Return [X, Y] of the center of cell containing provided text 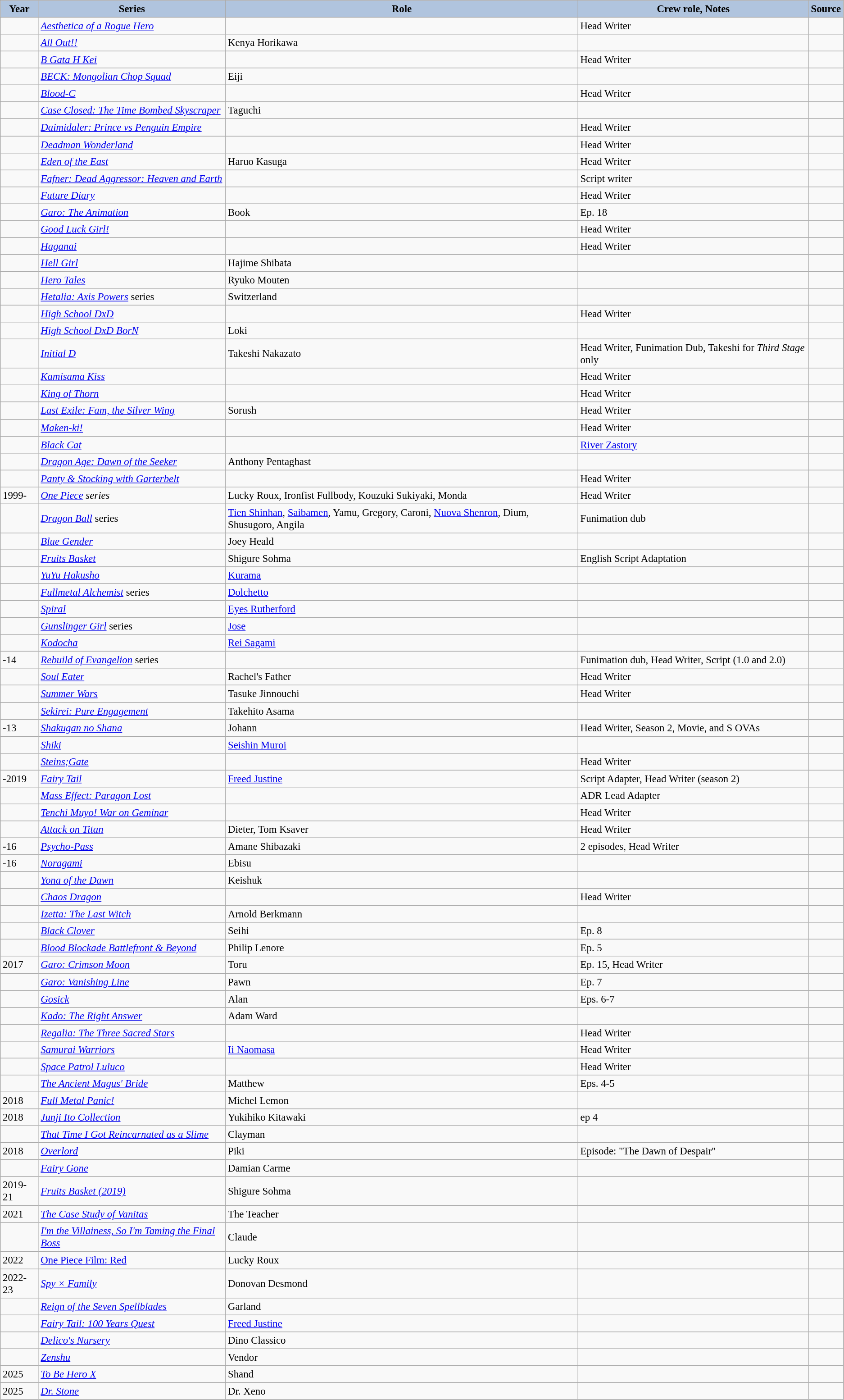
-2019 [19, 779]
Book [402, 212]
Seihi [402, 931]
2021 [19, 1214]
2022-23 [19, 1283]
Panty & Stocking with Garterbelt [132, 479]
Taguchi [402, 110]
Shand [402, 1374]
Dragon Age: Dawn of the Seeker [132, 461]
Joey Heald [402, 542]
2017 [19, 965]
Gunslinger Girl series [132, 626]
Head Writer, Funimation Dub, Takeshi for Third Stage only [693, 354]
Rei Sagami [402, 643]
Takehito Asama [402, 711]
Eyes Rutherford [402, 609]
Amane Shibazaki [402, 846]
Regalia: The Three Sacred Stars [132, 1033]
Kado: The Right Answer [132, 1016]
Script Adapter, Head Writer (season 2) [693, 779]
ADR Lead Adapter [693, 796]
Claude [402, 1237]
Future Diary [132, 195]
Hell Girl [132, 263]
Garo: Vanishing Line [132, 982]
Role [402, 9]
Good Luck Girl! [132, 229]
YuYu Hakusho [132, 575]
All Out!! [132, 43]
Keishuk [402, 880]
Switzerland [402, 297]
Aesthetica of a Rogue Hero [132, 26]
Deadman Wonderland [132, 145]
Yukihiko Kitawaki [402, 1117]
Johann [402, 728]
I'm the Villainess, So I'm Taming the Final Boss [132, 1237]
Overlord [132, 1151]
Mass Effect: Paragon Lost [132, 796]
Kurama [402, 575]
Hajime Shibata [402, 263]
One Piece series [132, 496]
Space Patrol Luluco [132, 1067]
Fairy Tail [132, 779]
Yona of the Dawn [132, 880]
Last Exile: Fam, the Silver Wing [132, 411]
English Script Adaptation [693, 558]
Dieter, Tom Ksaver [402, 830]
Fairy Tail: 100 Years Quest [132, 1323]
Kenya Horikawa [402, 43]
Episode: "The Dawn of Despair" [693, 1151]
Ep. 8 [693, 931]
Tasuke Jinnouchi [402, 694]
Lucky Roux [402, 1260]
The Case Study of Vanitas [132, 1214]
Hetalia: Axis Powers series [132, 297]
Izetta: The Last Witch [132, 914]
Ebisu [402, 863]
2 episodes, Head Writer [693, 846]
That Time I Got Reincarnated as a Slime [132, 1135]
Eiji [402, 77]
Full Metal Panic! [132, 1100]
Alan [402, 999]
Crew role, Notes [693, 9]
One Piece Film: Red [132, 1260]
1999- [19, 496]
Garland [402, 1306]
Lucky Roux, Ironfist Fullbody, Kouzuki Sukiyaki, Monda [402, 496]
Black Cat [132, 445]
Clayman [402, 1135]
Sorush [402, 411]
Kamisama Kiss [132, 377]
Dr. Stone [132, 1391]
Ryuko Mouten [402, 280]
Matthew [402, 1084]
Tien Shinhan, Saibamen, Yamu, Gregory, Caroni, Nuova Shenron, Dium, Shusugoro, Angila [402, 518]
Toru [402, 965]
Haganai [132, 246]
Garo: Crimson Moon [132, 965]
Head Writer, Season 2, Movie, and S OVAs [693, 728]
Fairy Gone [132, 1168]
High School DxD BorN [132, 331]
Psycho-Pass [132, 846]
Damian Carme [402, 1168]
Dr. Xeno [402, 1391]
Fafner: Dead Aggressor: Heaven and Earth [132, 178]
Michel Lemon [402, 1100]
Shiki [132, 745]
To Be Hero X [132, 1374]
Shakugan no Shana [132, 728]
Seishin Muroi [402, 745]
Delico's Nursery [132, 1340]
The Ancient Magus' Bride [132, 1084]
Sekirei: Pure Engagement [132, 711]
Steins;Gate [132, 762]
ep 4 [693, 1117]
Pawn [402, 982]
Daimidaler: Prince vs Penguin Empire [132, 128]
-14 [19, 660]
2019-21 [19, 1191]
Soul Eater [132, 677]
Initial D [132, 354]
High School DxD [132, 314]
Black Clover [132, 931]
Eden of the East [132, 161]
Blood-C [132, 94]
Kodocha [132, 643]
Eps. 4-5 [693, 1084]
Arnold Berkmann [402, 914]
Spy × Family [132, 1283]
Jose [402, 626]
Ep. 7 [693, 982]
Eps. 6-7 [693, 999]
Funimation dub, Head Writer, Script (1.0 and 2.0) [693, 660]
Script writer [693, 178]
Gosick [132, 999]
Anthony Pentaghast [402, 461]
-13 [19, 728]
Funimation dub [693, 518]
Junji Ito Collection [132, 1117]
Samurai Warriors [132, 1050]
Ep. 18 [693, 212]
River Zastory [693, 445]
Vendor [402, 1357]
Maken-ki! [132, 428]
Attack on Titan [132, 830]
Dino Classico [402, 1340]
Spiral [132, 609]
Dolchetto [402, 593]
Dragon Ball series [132, 518]
Source [826, 9]
Rachel's Father [402, 677]
Takeshi Nakazato [402, 354]
Adam Ward [402, 1016]
Blue Gender [132, 542]
Rebuild of Evangelion series [132, 660]
Ep. 5 [693, 948]
Loki [402, 331]
Summer Wars [132, 694]
Tenchi Muyo! War on Geminar [132, 812]
Ii Naomasa [402, 1050]
Series [132, 9]
B Gata H Kei [132, 60]
Garo: The Animation [132, 212]
Fullmetal Alchemist series [132, 593]
Hero Tales [132, 280]
Donovan Desmond [402, 1283]
Piki [402, 1151]
Fruits Basket (2019) [132, 1191]
2022 [19, 1260]
The Teacher [402, 1214]
Reign of the Seven Spellblades [132, 1306]
King of Thorn [132, 394]
Fruits Basket [132, 558]
Blood Blockade Battlefront & Beyond [132, 948]
Year [19, 9]
Zenshu [132, 1357]
BECK: Mongolian Chop Squad [132, 77]
Ep. 15, Head Writer [693, 965]
Noragami [132, 863]
Haruo Kasuga [402, 161]
Philip Lenore [402, 948]
Chaos Dragon [132, 897]
Case Closed: The Time Bombed Skyscraper [132, 110]
